Locate the cell with the specified text and output its (x, y) center coordinate. 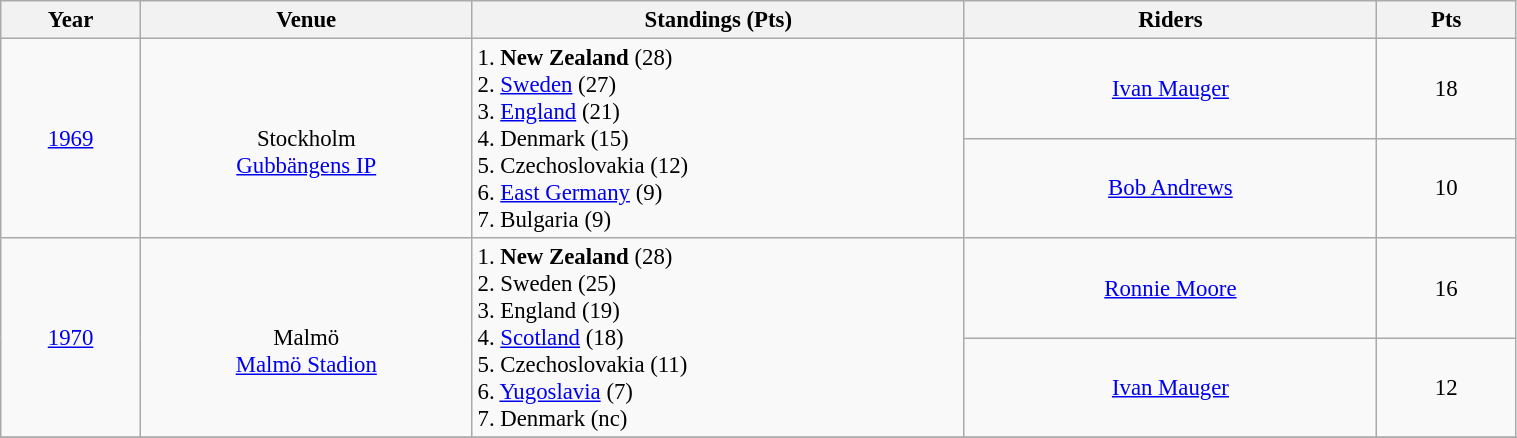
Year (71, 20)
16 (1446, 288)
StockholmGubbängens IP (306, 139)
Pts (1446, 20)
1. New Zealand (28) 2. Sweden (25)3. England (19)4. Scotland (18)5. Czechoslovakia (11)6. Yugoslavia (7)7. Denmark (nc) (718, 338)
12 (1446, 388)
1970 (71, 338)
Riders (1170, 20)
Ronnie Moore (1170, 288)
Venue (306, 20)
MalmöMalmö Stadion (306, 338)
18 (1446, 89)
Bob Andrews (1170, 188)
10 (1446, 188)
1. New Zealand (28) 2. Sweden (27)3. England (21)4. Denmark (15)5. Czechoslovakia (12)6. East Germany (9)7. Bulgaria (9) (718, 139)
1969 (71, 139)
Standings (Pts) (718, 20)
